Capture the cell that displays the provided text and extract its (x, y) central coordinate. 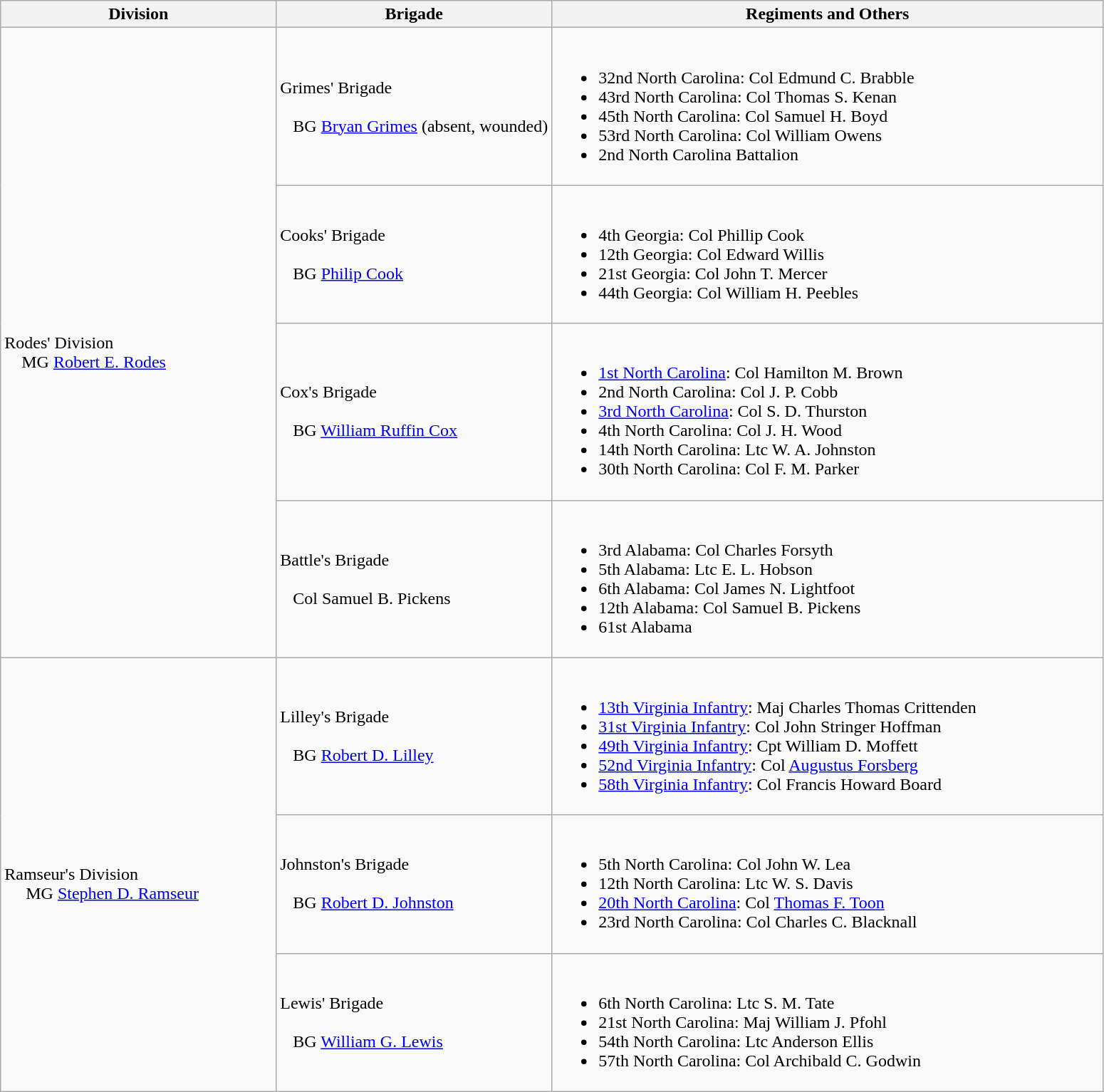
4th Georgia: Col Phillip Cook12th Georgia: Col Edward Willis21st Georgia: Col John T. Mercer44th Georgia: Col William H. Peebles (828, 254)
Grimes' Brigade BG Bryan Grimes (absent, wounded) (415, 107)
Lilley's Brigade BG Robert D. Lilley (415, 737)
Division (138, 14)
Regiments and Others (828, 14)
Johnston's Brigade BG Robert D. Johnston (415, 884)
Cox's Brigade BG William Ruffin Cox (415, 412)
Ramseur's Division MG Stephen D. Ramseur (138, 875)
Battle's Brigade Col Samuel B. Pickens (415, 578)
Rodes' Division MG Robert E. Rodes (138, 343)
Lewis' Brigade BG William G. Lewis (415, 1022)
Brigade (415, 14)
3rd Alabama: Col Charles Forsyth5th Alabama: Ltc E. L. Hobson6th Alabama: Col James N. Lightfoot12th Alabama: Col Samuel B. Pickens61st Alabama (828, 578)
Cooks' Brigade BG Philip Cook (415, 254)
